Identify which cell holds the provided text, then report its [X, Y] central coordinate. 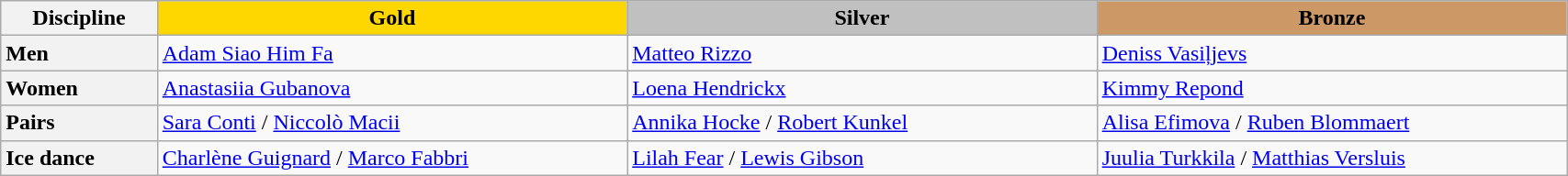
Charlène Guignard / Marco Fabbri [391, 158]
Men [79, 53]
Deniss Vasiļjevs [1332, 53]
Discipline [79, 18]
Adam Siao Him Fa [391, 53]
Juulia Turkkila / Matthias Versluis [1332, 158]
Kimmy Repond [1332, 88]
Gold [391, 18]
Alisa Efimova / Ruben Blommaert [1332, 123]
Pairs [79, 123]
Anastasiia Gubanova [391, 88]
Women [79, 88]
Silver [862, 18]
Loena Hendrickx [862, 88]
Ice dance [79, 158]
Bronze [1332, 18]
Sara Conti / Niccolò Macii [391, 123]
Lilah Fear / Lewis Gibson [862, 158]
Matteo Rizzo [862, 53]
Annika Hocke / Robert Kunkel [862, 123]
